From the cell containing the given text, extract its center point as (x, y) coordinate. 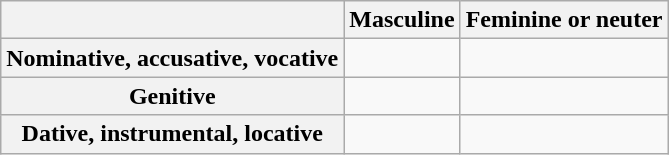
Genitive (172, 96)
Feminine or neuter (564, 20)
Masculine (402, 20)
Nominative, accusative, vocative (172, 58)
Dative, instrumental, locative (172, 134)
